Locate the cell with the specified text and output its (x, y) center coordinate. 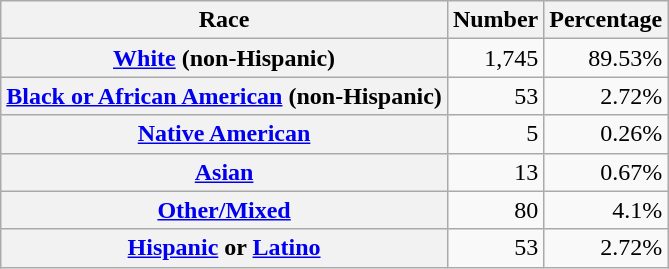
Race (224, 20)
89.53% (606, 58)
4.1% (606, 210)
White (non-Hispanic) (224, 58)
1,745 (495, 58)
Number (495, 20)
5 (495, 134)
Hispanic or Latino (224, 248)
0.67% (606, 172)
13 (495, 172)
Other/Mixed (224, 210)
Native American (224, 134)
Percentage (606, 20)
Black or African American (non-Hispanic) (224, 96)
80 (495, 210)
Asian (224, 172)
0.26% (606, 134)
